Identify which cell holds the provided text, then report its (X, Y) central coordinate. 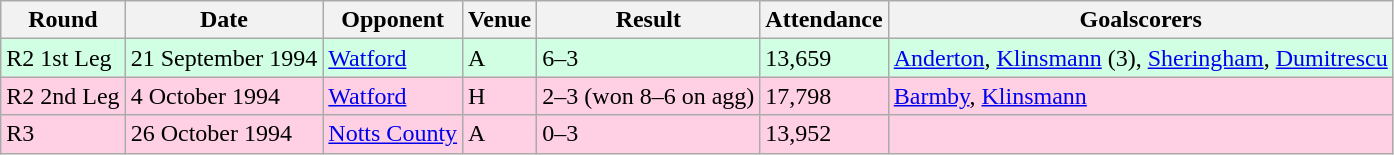
Anderton, Klinsmann (3), Sheringham, Dumitrescu (1140, 58)
Goalscorers (1140, 20)
4 October 1994 (224, 96)
13,659 (824, 58)
13,952 (824, 134)
0–3 (648, 134)
Attendance (824, 20)
26 October 1994 (224, 134)
Result (648, 20)
Venue (500, 20)
H (500, 96)
Opponent (393, 20)
21 September 1994 (224, 58)
Round (63, 20)
17,798 (824, 96)
Notts County (393, 134)
R2 1st Leg (63, 58)
2–3 (won 8–6 on agg) (648, 96)
Date (224, 20)
R3 (63, 134)
R2 2nd Leg (63, 96)
Barmby, Klinsmann (1140, 96)
6–3 (648, 58)
